Determine the [X, Y] coordinate at the center of the cell enclosing the given text.  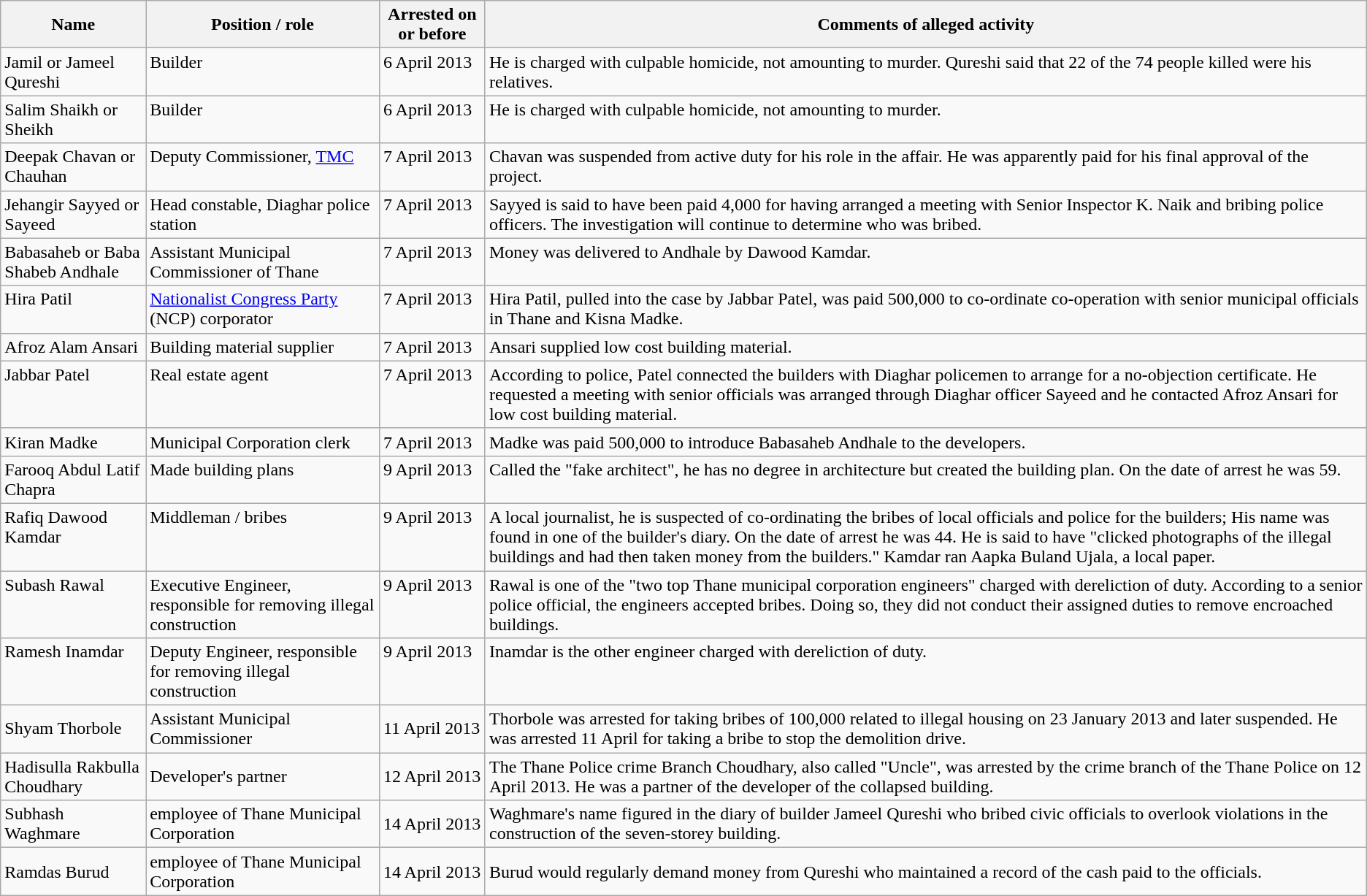
Jamil or Jameel Qureshi [73, 72]
Made building plans [263, 479]
Babasaheb or Baba Shabeb Andhale [73, 261]
Called the "fake architect", he has no degree in architecture but created the building plan. On the date of arrest he was 59. [926, 479]
Kiran Madke [73, 442]
Shyam Thorbole [73, 729]
Assistant Municipal Commissioner [263, 729]
He is charged with culpable homicide, not amounting to murder. Qureshi said that 22 of the 74 people killed were his relatives. [926, 72]
Name [73, 25]
12 April 2013 [432, 777]
Subhash Waghmare [73, 824]
Chavan was suspended from active duty for his role in the affair. He was apparently paid for his final approval of the project. [926, 166]
Ramdas Burud [73, 872]
Deepak Chavan or Chauhan [73, 166]
Building material supplier [263, 347]
Assistant Municipal Commissioner of Thane [263, 261]
Position / role [263, 25]
Hadisulla Rakbulla Choudhary [73, 777]
Jabbar Patel [73, 394]
Deputy Commissioner, TMC [263, 166]
Deputy Engineer, responsible for removing illegal construction [263, 672]
Arrested on or before [432, 25]
Executive Engineer, responsible for removing illegal construction [263, 605]
Afroz Alam Ansari [73, 347]
Subash Rawal [73, 605]
Municipal Corporation clerk [263, 442]
11 April 2013 [432, 729]
Inamdar is the other engineer charged with dereliction of duty. [926, 672]
Developer's partner [263, 777]
He is charged with culpable homicide, not amounting to murder. [926, 120]
Nationalist Congress Party (NCP) corporator [263, 310]
Head constable, Diaghar police station [263, 215]
Comments of alleged activity [926, 25]
Real estate agent [263, 394]
Rafiq Dawood Kamdar [73, 537]
Salim Shaikh or Sheikh [73, 120]
Ansari supplied low cost building material. [926, 347]
Hira Patil [73, 310]
Middleman / bribes [263, 537]
Farooq Abdul Latif Chapra [73, 479]
Burud would regularly demand money from Qureshi who maintained a record of the cash paid to the officials. [926, 872]
Ramesh Inamdar [73, 672]
Jehangir Sayyed or Sayeed [73, 215]
Money was delivered to Andhale by Dawood Kamdar. [926, 261]
Madke was paid 500,000 to introduce Babasaheb Andhale to the developers. [926, 442]
